Identify which cell holds the provided text, then report its [x, y] central coordinate. 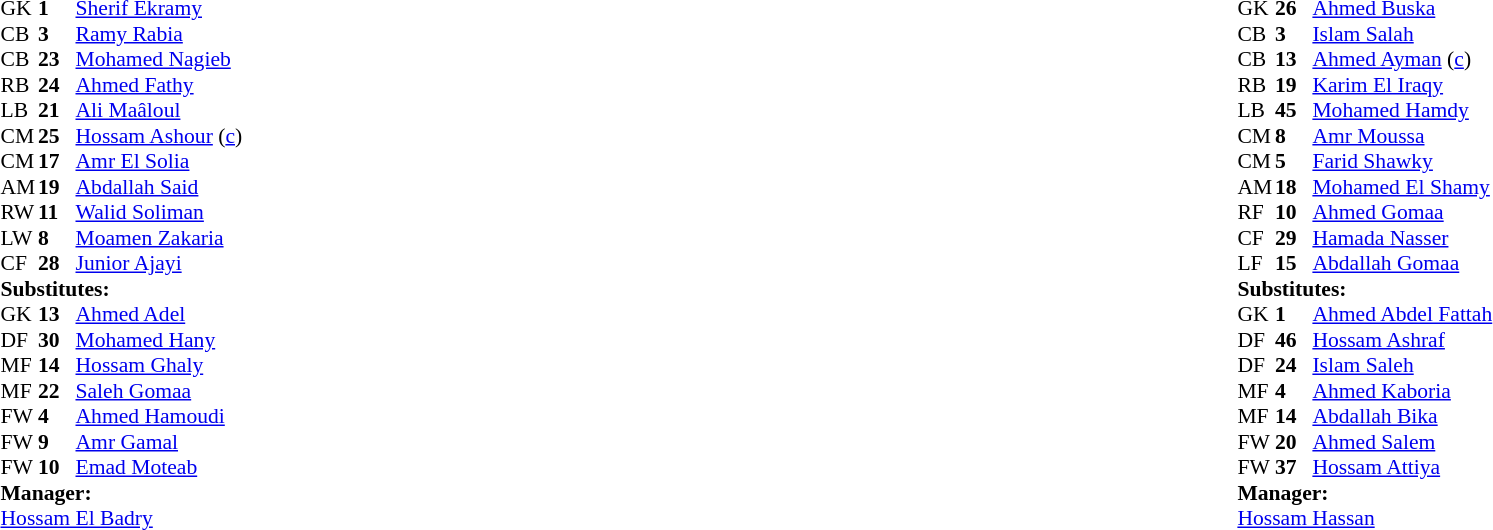
37 [1294, 467]
Mohamed Hamdy [1402, 111]
Hamada Nasser [1402, 238]
23 [57, 59]
Ahmed Hamoudi [160, 417]
Abdallah Said [160, 187]
Hossam Attiya [1402, 467]
Ahmed Gomaa [1402, 213]
LF [1256, 263]
Amr Gamal [160, 442]
15 [1294, 263]
Ahmed Salem [1402, 442]
Ahmed Adel [160, 315]
Mohamed Hany [160, 340]
Hossam Ghaly [160, 365]
Moamen Zakaria [160, 238]
22 [57, 391]
Ramy Rabia [160, 34]
25 [57, 136]
Ahmed Kaboria [1402, 391]
Junior Ajayi [160, 263]
Islam Salah [1402, 34]
Abdallah Gomaa [1402, 263]
Emad Moteab [160, 467]
Mohamed Nagieb [160, 59]
Hossam Ashour (c) [160, 136]
29 [1294, 238]
Walid Soliman [160, 213]
46 [1294, 340]
17 [57, 161]
30 [57, 340]
18 [1294, 187]
Mohamed El Shamy [1402, 187]
Ali Maâloul [160, 111]
Farid Shawky [1402, 161]
Saleh Gomaa [160, 391]
28 [57, 263]
5 [1294, 161]
1 [1294, 315]
Ahmed Fathy [160, 85]
Islam Saleh [1402, 365]
20 [1294, 442]
9 [57, 442]
Abdallah Bika [1402, 417]
RW [19, 213]
Ahmed Abdel Fattah [1402, 315]
Karim El Iraqy [1402, 85]
Ahmed Ayman (c) [1402, 59]
21 [57, 111]
RF [1256, 213]
Amr Moussa [1402, 136]
45 [1294, 111]
LW [19, 238]
Amr El Solia [160, 161]
11 [57, 213]
Hossam Ashraf [1402, 340]
